Detect which cell encompasses the target text, then output its (x, y) center coordinate. 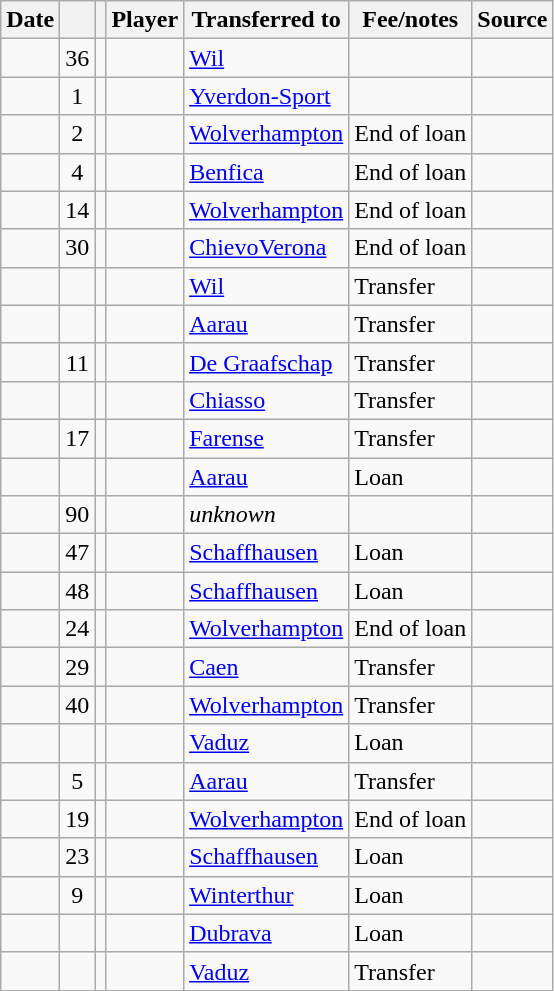
1 (78, 96)
Transferred to (266, 20)
Player (145, 20)
Fee/notes (410, 20)
Yverdon-Sport (266, 96)
unknown (266, 515)
4 (78, 172)
9 (78, 895)
24 (78, 629)
11 (78, 362)
19 (78, 819)
Source (512, 20)
Date (30, 20)
Caen (266, 667)
14 (78, 210)
Chiasso (266, 400)
ChievoVerona (266, 248)
29 (78, 667)
36 (78, 58)
40 (78, 705)
47 (78, 553)
17 (78, 438)
90 (78, 515)
48 (78, 591)
Dubrava (266, 933)
5 (78, 781)
23 (78, 857)
30 (78, 248)
Farense (266, 438)
2 (78, 134)
De Graafschap (266, 362)
Benfica (266, 172)
Winterthur (266, 895)
